Capture the cell that displays the provided text and extract its (X, Y) central coordinate. 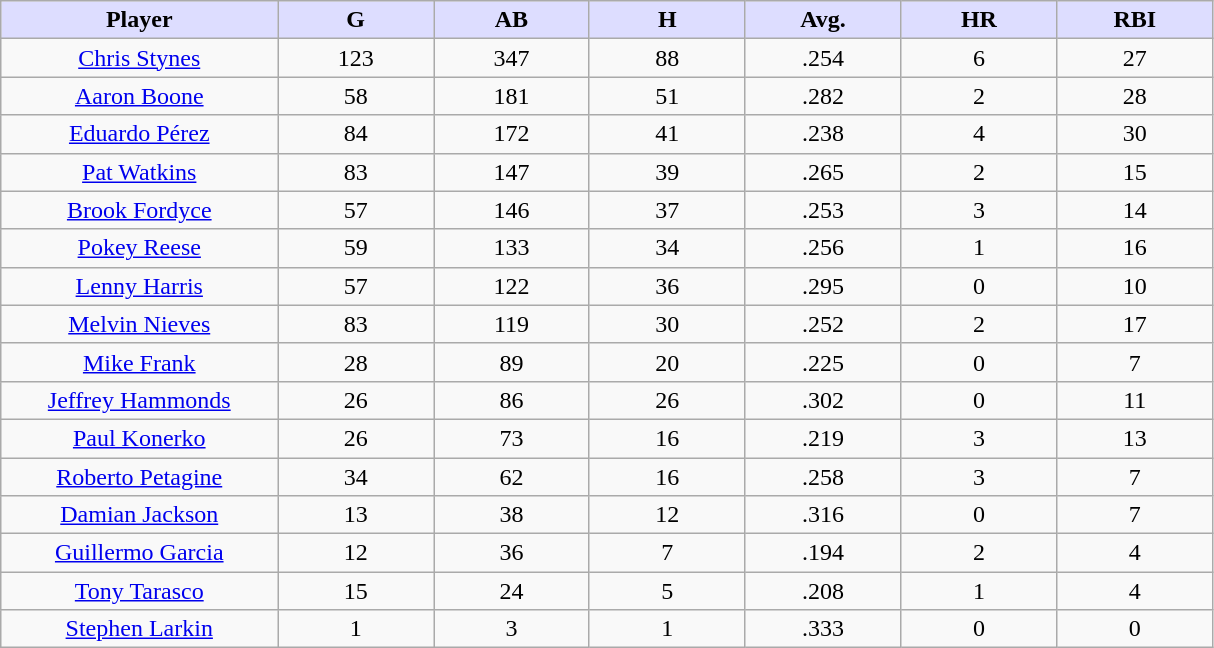
Lenny Harris (140, 286)
H (667, 20)
.333 (823, 629)
Paul Konerko (140, 438)
.258 (823, 477)
.194 (823, 553)
62 (512, 477)
.282 (823, 96)
Tony Tarasco (140, 591)
27 (1135, 58)
Jeffrey Hammonds (140, 400)
Player (140, 20)
.225 (823, 362)
146 (512, 210)
Mike Frank (140, 362)
51 (667, 96)
89 (512, 362)
Brook Fordyce (140, 210)
.265 (823, 172)
73 (512, 438)
Roberto Petagine (140, 477)
58 (356, 96)
Damian Jackson (140, 515)
37 (667, 210)
11 (1135, 400)
.208 (823, 591)
.238 (823, 134)
Stephen Larkin (140, 629)
Aaron Boone (140, 96)
38 (512, 515)
.302 (823, 400)
AB (512, 20)
17 (1135, 324)
122 (512, 286)
.253 (823, 210)
59 (356, 248)
Avg. (823, 20)
.295 (823, 286)
Pokey Reese (140, 248)
.256 (823, 248)
88 (667, 58)
20 (667, 362)
Eduardo Pérez (140, 134)
172 (512, 134)
Melvin Nieves (140, 324)
Chris Stynes (140, 58)
147 (512, 172)
RBI (1135, 20)
.219 (823, 438)
181 (512, 96)
133 (512, 248)
Pat Watkins (140, 172)
347 (512, 58)
123 (356, 58)
10 (1135, 286)
.254 (823, 58)
41 (667, 134)
.252 (823, 324)
5 (667, 591)
84 (356, 134)
HR (979, 20)
24 (512, 591)
86 (512, 400)
119 (512, 324)
G (356, 20)
.316 (823, 515)
39 (667, 172)
6 (979, 58)
14 (1135, 210)
Guillermo Garcia (140, 553)
